Output the [x, y] coordinate of the center of the cell containing the given text.  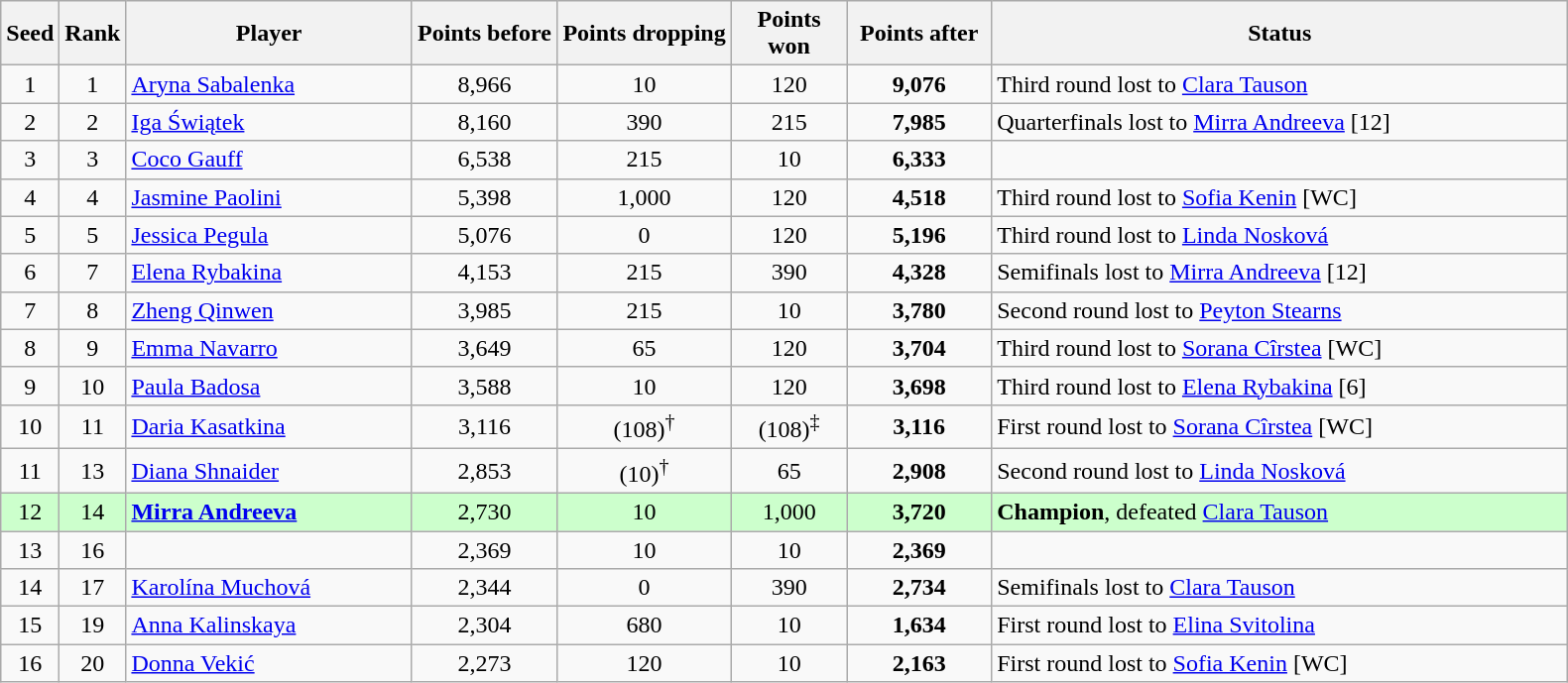
Third round lost to Clara Tauson [1279, 84]
(10)† [645, 472]
3,649 [484, 348]
First round lost to Sorana Cîrstea [WC] [1279, 426]
6,538 [484, 160]
Points before [484, 34]
Semifinals lost to Mirra Andreeva [12] [1279, 273]
Donna Vekić [270, 663]
3,780 [919, 310]
1,634 [919, 626]
Jessica Pegula [270, 235]
8,966 [484, 84]
Aryna Sabalenka [270, 84]
Points after [919, 34]
Anna Kalinskaya [270, 626]
Jasmine Paolini [270, 197]
2,853 [484, 472]
Quarterfinals lost to Mirra Andreeva [12] [1279, 122]
3,588 [484, 386]
6,333 [919, 160]
Semifinals lost to Clara Tauson [1279, 588]
Diana Shnaider [270, 472]
Karolína Muchová [270, 588]
Paula Badosa [270, 386]
Third round lost to Linda Nosková [1279, 235]
First round lost to Elina Svitolina [1279, 626]
6 [30, 273]
5,398 [484, 197]
12 [30, 512]
2,344 [484, 588]
15 [30, 626]
2,908 [919, 472]
Status [1279, 34]
4,518 [919, 197]
Third round lost to Elena Rybakina [6] [1279, 386]
5,076 [484, 235]
20 [93, 663]
2,163 [919, 663]
3,704 [919, 348]
Daria Kasatkina [270, 426]
First round lost to Sofia Kenin [WC] [1279, 663]
3,985 [484, 310]
8,160 [484, 122]
2,304 [484, 626]
Zheng Qinwen [270, 310]
Points dropping [645, 34]
7,985 [919, 122]
Iga Świątek [270, 122]
Rank [93, 34]
19 [93, 626]
2,273 [484, 663]
Second round lost to Linda Nosková [1279, 472]
Mirra Andreeva [270, 512]
Points won [789, 34]
Champion, defeated Clara Tauson [1279, 512]
3,698 [919, 386]
3,720 [919, 512]
Emma Navarro [270, 348]
(108)† [645, 426]
2,734 [919, 588]
Third round lost to Sorana Cîrstea [WC] [1279, 348]
9,076 [919, 84]
4,153 [484, 273]
Player [270, 34]
Elena Rybakina [270, 273]
Seed [30, 34]
Coco Gauff [270, 160]
5,196 [919, 235]
2,730 [484, 512]
Second round lost to Peyton Stearns [1279, 310]
17 [93, 588]
Third round lost to Sofia Kenin [WC] [1279, 197]
680 [645, 626]
4,328 [919, 273]
(108)‡ [789, 426]
